Return the (X, Y) coordinate for the center point of the cell that contains the specified text.  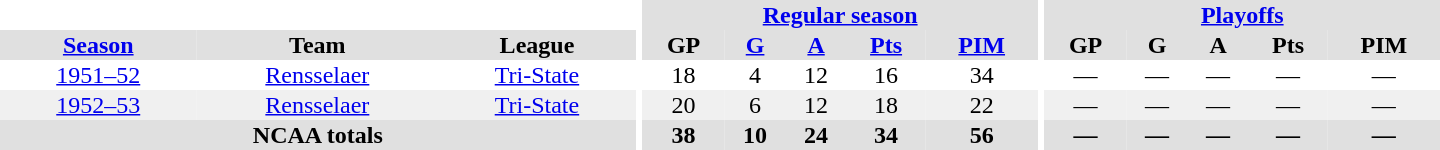
22 (982, 105)
20 (684, 105)
10 (756, 135)
6 (756, 105)
24 (816, 135)
League (537, 45)
Regular season (840, 15)
4 (756, 75)
56 (982, 135)
Playoffs (1242, 15)
1951–52 (98, 75)
1952–53 (98, 105)
Season (98, 45)
Team (318, 45)
16 (886, 75)
38 (684, 135)
NCAA totals (318, 135)
